Return (X, Y) of the center of cell containing provided text 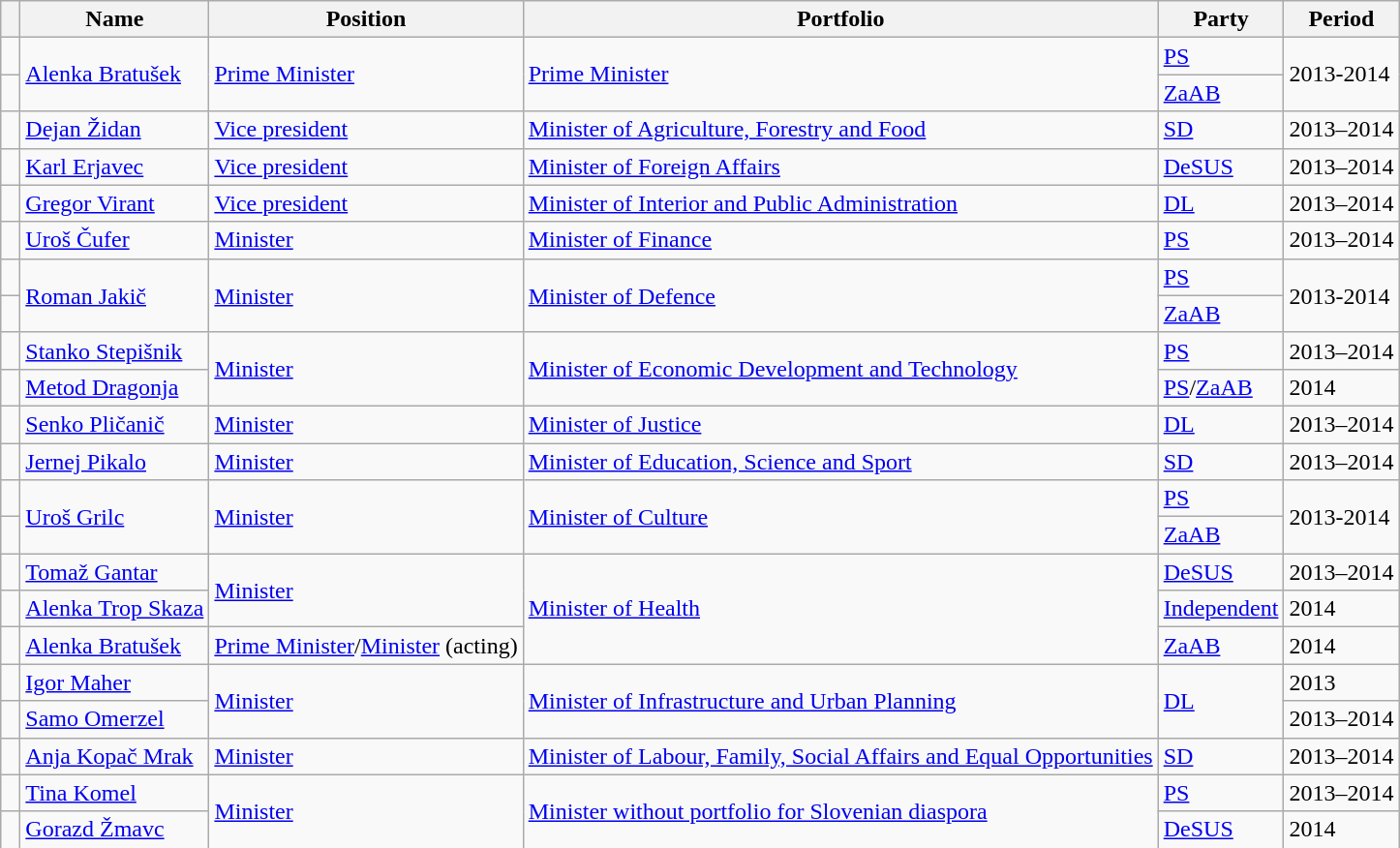
Prime Minister/Minister (acting) (366, 646)
Minister of Labour, Family, Social Affairs and Equal Opportunities (840, 756)
Uroš Grilc (114, 517)
Minister of Culture (840, 517)
Dejan Židan (114, 130)
Jernej Pikalo (114, 462)
Senko Pličanič (114, 424)
Name (114, 19)
Period (1342, 19)
Anja Kopač Mrak (114, 756)
Igor Maher (114, 682)
Minister without portfolio for Slovenian diaspora (840, 811)
Roman Jakič (114, 295)
Minister of Interior and Public Administration (840, 203)
Tina Komel (114, 793)
Minister of Education, Science and Sport (840, 462)
Alenka Trop Skaza (114, 609)
Minister of Foreign Affairs (840, 167)
Samo Omerzel (114, 719)
Independent (1221, 609)
Position (366, 19)
Minister of Finance (840, 240)
Portfolio (840, 19)
Party (1221, 19)
Minister of Justice (840, 424)
Gorazd Žmavc (114, 830)
Gregor Virant (114, 203)
Minister of Infrastructure and Urban Planning (840, 701)
Minister of Economic Development and Technology (840, 369)
Stanko Stepišnik (114, 350)
Minister of Defence (840, 295)
Tomaž Gantar (114, 572)
Minister of Agriculture, Forestry and Food (840, 130)
Metod Dragonja (114, 387)
Karl Erjavec (114, 167)
Uroš Čufer (114, 240)
Minister of Health (840, 609)
2013 (1342, 682)
PS/ZaAB (1221, 387)
